Find where the given text appears and provide that cell's center as [X, Y] coordinate. 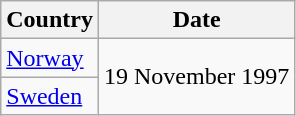
Date [196, 20]
Sweden [50, 96]
Norway [50, 58]
19 November 1997 [196, 77]
Country [50, 20]
